Determine the [X, Y] coordinate at the center of the cell enclosing the given text.  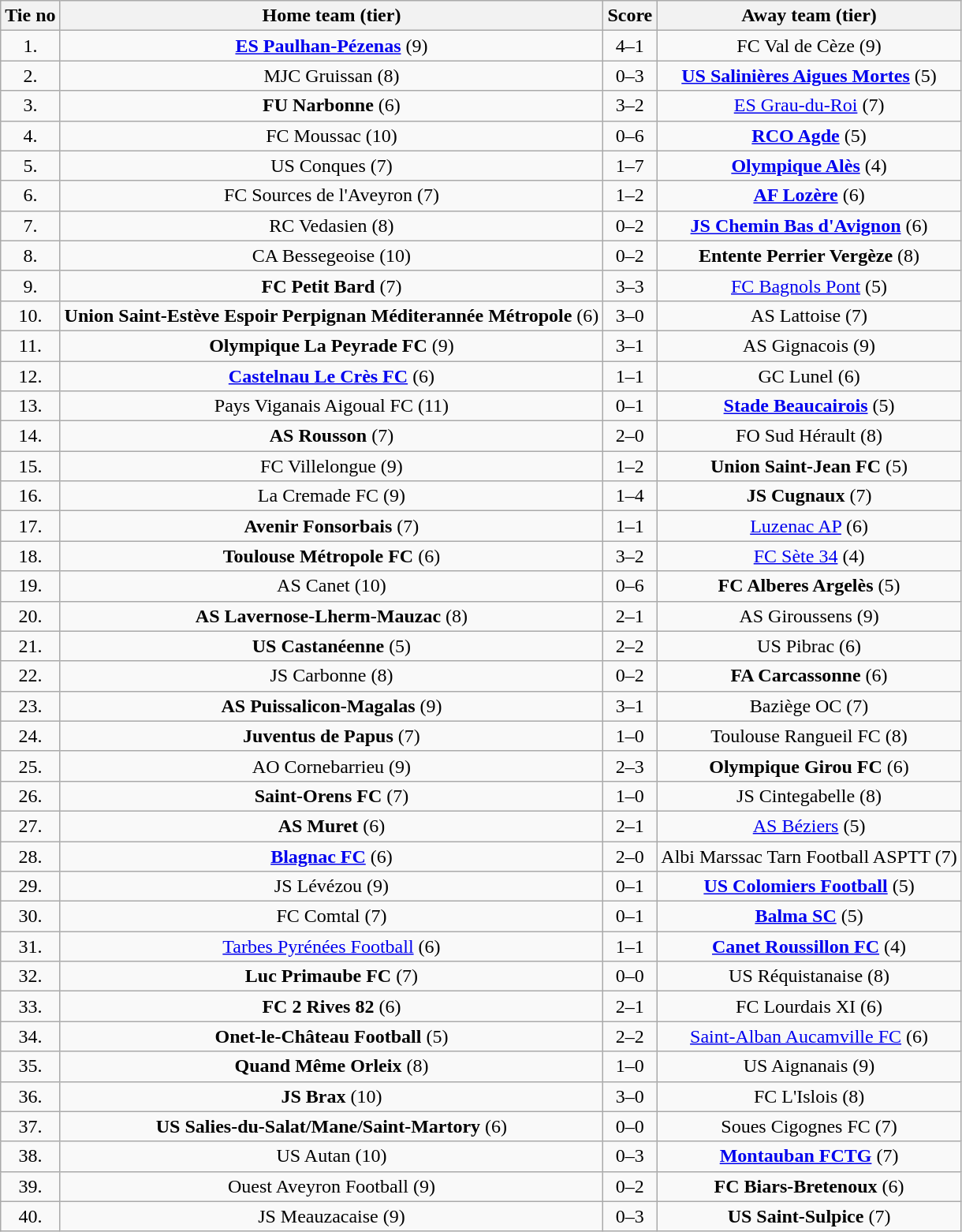
7. [30, 226]
16. [30, 496]
2. [30, 76]
FC L'Islois (8) [809, 1096]
CA Bessegeoise (10) [331, 256]
AF Lozère (6) [809, 196]
Olympique Girou FC (6) [809, 766]
9. [30, 286]
Soues Cigognes FC (7) [809, 1126]
23. [30, 706]
4. [30, 136]
Olympique Alès (4) [809, 166]
FC Lourdais XI (6) [809, 1006]
24. [30, 736]
1. [30, 46]
FC Val de Cèze (9) [809, 46]
Tie no [30, 16]
US Réquistanaise (8) [809, 976]
3–3 [630, 286]
Away team (tier) [809, 16]
JS Cintegabelle (8) [809, 796]
Saint-Alban Aucamville FC (6) [809, 1036]
US Autan (10) [331, 1156]
14. [30, 436]
Onet-le-Château Football (5) [331, 1036]
Saint-Orens FC (7) [331, 796]
11. [30, 345]
FC Alberes Argelès (5) [809, 586]
6. [30, 196]
19. [30, 586]
Entente Perrier Vergèze (8) [809, 256]
32. [30, 976]
Albi Marssac Tarn Football ASPTT (7) [809, 856]
Montauban FCTG (7) [809, 1156]
10. [30, 315]
Luzenac AP (6) [809, 526]
Toulouse Rangueil FC (8) [809, 736]
US Conques (7) [331, 166]
38. [30, 1156]
JS Chemin Bas d'Avignon (6) [809, 226]
37. [30, 1126]
31. [30, 946]
Castelnau Le Crès FC (6) [331, 376]
FC Bagnols Pont (5) [809, 286]
22. [30, 676]
26. [30, 796]
4–1 [630, 46]
40. [30, 1216]
12. [30, 376]
18. [30, 556]
US Pibrac (6) [809, 646]
29. [30, 887]
33. [30, 1006]
AO Cornebarrieu (9) [331, 766]
AS Puissalicon-Magalas (9) [331, 706]
FC Moussac (10) [331, 136]
MJC Gruissan (8) [331, 76]
13. [30, 406]
FC 2 Rives 82 (6) [331, 1006]
FC Sète 34 (4) [809, 556]
FC Petit Bard (7) [331, 286]
RCO Agde (5) [809, 136]
GC Lunel (6) [809, 376]
36. [30, 1096]
FO Sud Hérault (8) [809, 436]
AS Béziers (5) [809, 826]
ES Paulhan-Pézenas (9) [331, 46]
28. [30, 856]
21. [30, 646]
17. [30, 526]
Baziège OC (7) [809, 706]
AS Giroussens (9) [809, 616]
27. [30, 826]
Tarbes Pyrénées Football (6) [331, 946]
US Salinières Aigues Mortes (5) [809, 76]
ES Grau-du-Roi (7) [809, 106]
US Aignanais (9) [809, 1066]
35. [30, 1066]
5. [30, 166]
US Salies-du-Salat/Mane/Saint-Martory (6) [331, 1126]
FC Villelongue (9) [331, 466]
1–7 [630, 166]
AS Lavernose-Lherm-Mauzac (8) [331, 616]
30. [30, 917]
15. [30, 466]
Home team (tier) [331, 16]
US Saint-Sulpice (7) [809, 1216]
AS Gignacois (9) [809, 345]
FC Comtal (7) [331, 917]
Toulouse Métropole FC (6) [331, 556]
JS Brax (10) [331, 1096]
La Cremade FC (9) [331, 496]
JS Lévézou (9) [331, 887]
Quand Même Orleix (8) [331, 1066]
Union Saint-Jean FC (5) [809, 466]
Avenir Fonsorbais (7) [331, 526]
AS Muret (6) [331, 826]
RC Vedasien (8) [331, 226]
Balma SC (5) [809, 917]
US Colomiers Football (5) [809, 887]
AS Canet (10) [331, 586]
FC Sources de l'Aveyron (7) [331, 196]
Juventus de Papus (7) [331, 736]
Score [630, 16]
Blagnac FC (6) [331, 856]
AS Rousson (7) [331, 436]
Olympique La Peyrade FC (9) [331, 345]
Pays Viganais Aigoual FC (11) [331, 406]
25. [30, 766]
Union Saint-Estève Espoir Perpignan Méditerannée Métropole (6) [331, 315]
US Castanéenne (5) [331, 646]
FU Narbonne (6) [331, 106]
Canet Roussillon FC (4) [809, 946]
JS Carbonne (8) [331, 676]
JS Meauzacaise (9) [331, 1216]
1–4 [630, 496]
FC Biars-Bretenoux (6) [809, 1186]
34. [30, 1036]
39. [30, 1186]
AS Lattoise (7) [809, 315]
Luc Primaube FC (7) [331, 976]
FA Carcassonne (6) [809, 676]
8. [30, 256]
Stade Beaucairois (5) [809, 406]
20. [30, 616]
2–3 [630, 766]
3. [30, 106]
JS Cugnaux (7) [809, 496]
Ouest Aveyron Football (9) [331, 1186]
